Return the (X, Y) coordinate for the center point of the cell that contains the specified text.  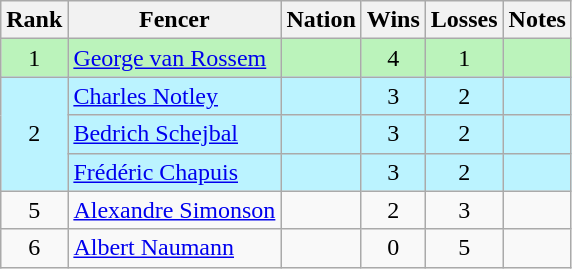
Losses (464, 20)
Fencer (174, 20)
Charles Notley (174, 96)
Wins (393, 20)
6 (34, 248)
Nation (321, 20)
Albert Naumann (174, 248)
Frédéric Chapuis (174, 172)
0 (393, 248)
Alexandre Simonson (174, 210)
Rank (34, 20)
George van Rossem (174, 58)
Notes (537, 20)
4 (393, 58)
Bedrich Schejbal (174, 134)
